Provide the [x, y] coordinate of the cell's center where the given text is located.  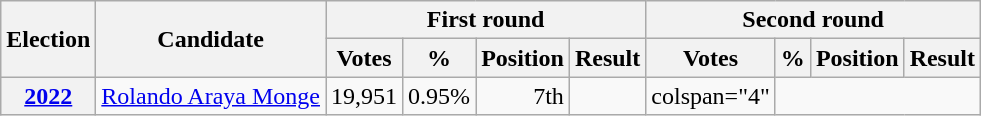
7th [523, 96]
Candidate [211, 39]
Second round [814, 20]
First round [486, 20]
19,951 [364, 96]
2022 [48, 96]
0.95% [440, 96]
colspan="4" [711, 96]
Election [48, 39]
Rolando Araya Monge [211, 96]
